From the cell containing the given text, extract its center point as [X, Y] coordinate. 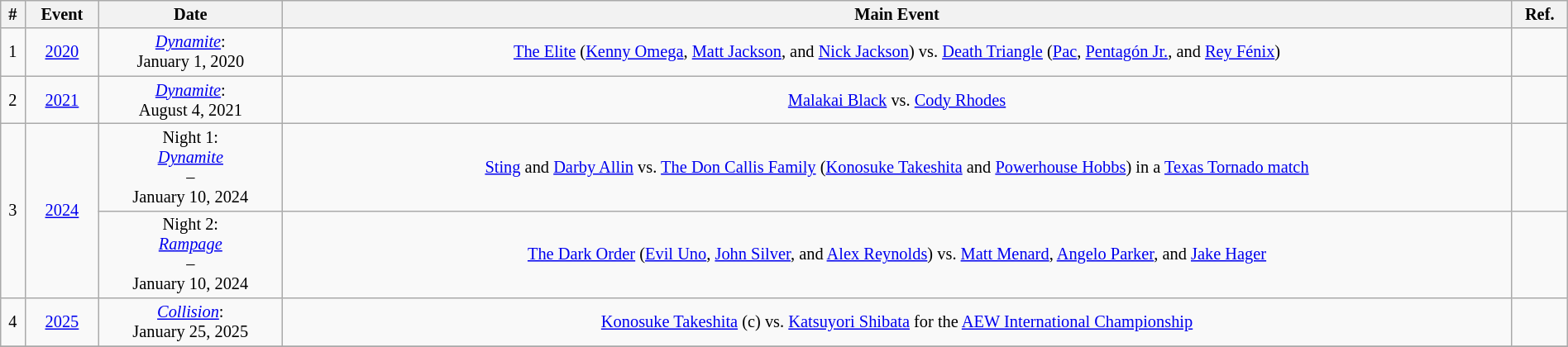
Dynamite:August 4, 2021 [190, 100]
2021 [62, 100]
Date [190, 14]
Main Event [896, 14]
Night 1:Dynamite–January 10, 2024 [190, 167]
Konosuke Takeshita (c) vs. Katsuyori Shibata for the AEW International Championship [896, 322]
The Elite (Kenny Omega, Matt Jackson, and Nick Jackson) vs. Death Triangle (Pac, Pentagón Jr., and Rey Fénix) [896, 52]
2020 [62, 52]
2 [13, 100]
Sting and Darby Allin vs. The Don Callis Family (Konosuke Takeshita and Powerhouse Hobbs) in a Texas Tornado match [896, 167]
1 [13, 52]
2025 [62, 322]
Ref. [1540, 14]
Collision:January 25, 2025 [190, 322]
Night 2:Rampage–January 10, 2024 [190, 254]
The Dark Order (Evil Uno, John Silver, and Alex Reynolds) vs. Matt Menard, Angelo Parker, and Jake Hager [896, 254]
Dynamite:January 1, 2020 [190, 52]
# [13, 14]
3 [13, 210]
Event [62, 14]
4 [13, 322]
Malakai Black vs. Cody Rhodes [896, 100]
2024 [62, 210]
